From the cell containing the given text, extract its center point as (X, Y) coordinate. 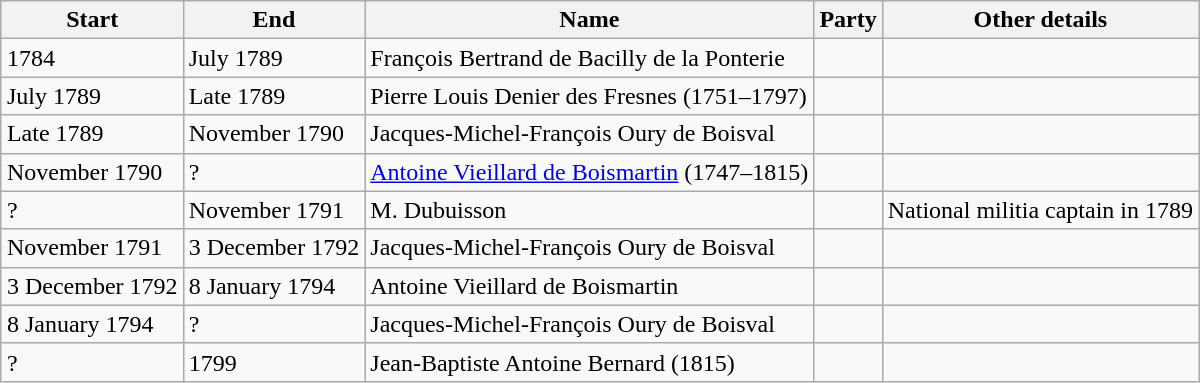
Start (92, 20)
Jean-Baptiste Antoine Bernard (1815) (590, 362)
Party (848, 20)
National militia captain in 1789 (1040, 210)
Antoine Vieillard de Boismartin (590, 286)
1784 (92, 58)
François Bertrand de Bacilly de la Ponterie (590, 58)
Pierre Louis Denier des Fresnes (1751–1797) (590, 96)
Name (590, 20)
Antoine Vieillard de Boismartin (1747–1815) (590, 172)
M. Dubuisson (590, 210)
End (274, 20)
Other details (1040, 20)
1799 (274, 362)
